From the cell containing the given text, extract its center point as [X, Y] coordinate. 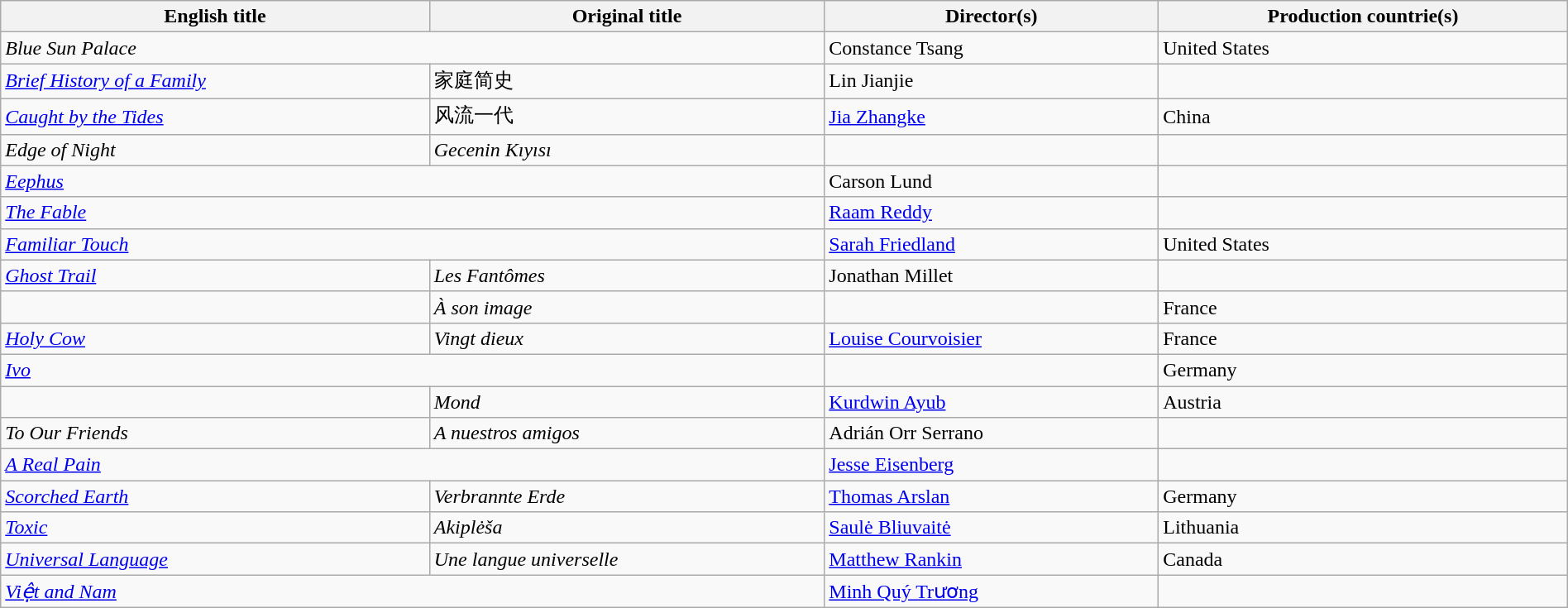
Verbrannte Erde [627, 496]
Akiplėša [627, 528]
Sarah Friedland [992, 244]
家庭简史 [627, 81]
Kurdwin Ayub [992, 401]
A nuestros amigos [627, 433]
Louise Courvoisier [992, 338]
Mond [627, 401]
Canada [1363, 559]
Familiar Touch [413, 244]
Saulė Bliuvaitė [992, 528]
Universal Language [215, 559]
Director(s) [992, 17]
Holy Cow [215, 338]
Les Fantômes [627, 275]
À son image [627, 307]
Ghost Trail [215, 275]
Gecenin Kıyısı [627, 150]
Việt and Nam [413, 591]
English title [215, 17]
Raam Reddy [992, 213]
Jesse Eisenberg [992, 465]
Thomas Arslan [992, 496]
To Our Friends [215, 433]
Jia Zhangke [992, 116]
Original title [627, 17]
Une langue universelle [627, 559]
Toxic [215, 528]
The Fable [413, 213]
Brief History of a Family [215, 81]
Adrián Orr Serrano [992, 433]
Ivo [413, 370]
风流一代 [627, 116]
Matthew Rankin [992, 559]
Carson Lund [992, 181]
Edge of Night [215, 150]
Vingt dieux [627, 338]
Scorched Earth [215, 496]
A Real Pain [413, 465]
Lin Jianjie [992, 81]
Caught by the Tides [215, 116]
Production countrie(s) [1363, 17]
Jonathan Millet [992, 275]
Constance Tsang [992, 48]
Austria [1363, 401]
Blue Sun Palace [413, 48]
China [1363, 116]
Minh Quý Trương [992, 591]
Eephus [413, 181]
Lithuania [1363, 528]
